Detect which cell encompasses the target text, then output its [x, y] center coordinate. 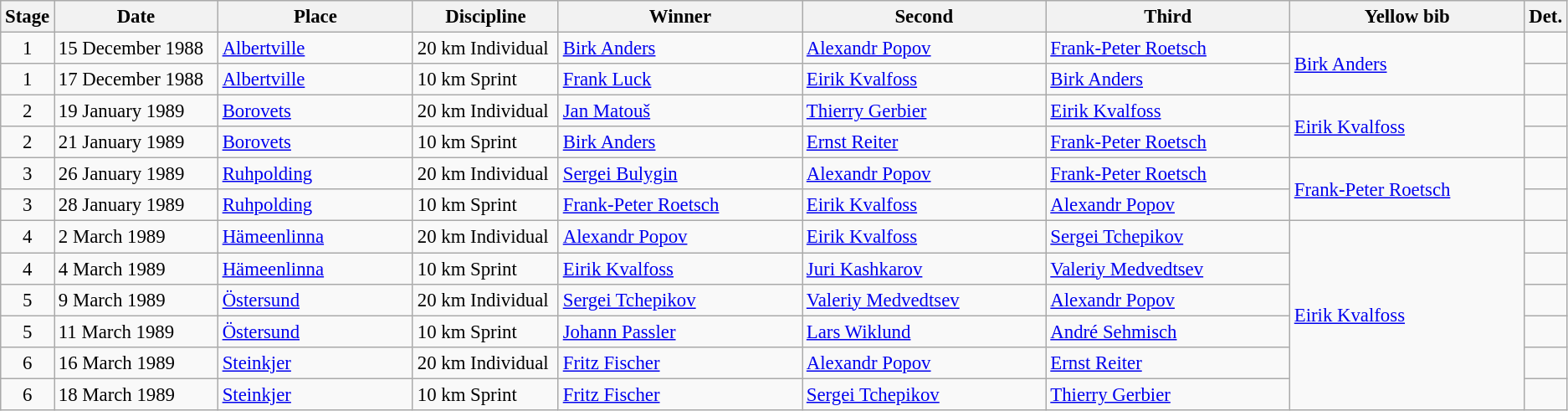
9 March 1989 [136, 300]
Second [924, 17]
28 January 1989 [136, 205]
18 March 1989 [136, 394]
Det. [1546, 17]
Yellow bib [1407, 17]
Stage [28, 17]
2 March 1989 [136, 237]
Place [315, 17]
Winner [679, 17]
17 December 1988 [136, 80]
Johann Passler [679, 331]
Discipline [485, 17]
Third [1168, 17]
11 March 1989 [136, 331]
Sergei Bulygin [679, 174]
Jan Matouš [679, 111]
21 January 1989 [136, 142]
26 January 1989 [136, 174]
Juri Kashkarov [924, 269]
16 March 1989 [136, 362]
4 March 1989 [136, 269]
Lars Wiklund [924, 331]
Date [136, 17]
Frank Luck [679, 80]
19 January 1989 [136, 111]
André Sehmisch [1168, 331]
15 December 1988 [136, 49]
